Find where the given text appears and provide that cell's center as (x, y) coordinate. 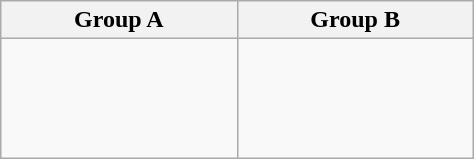
Group A (119, 20)
Group B (355, 20)
